Return the (x, y) coordinate for the center point of the cell that contains the specified text.  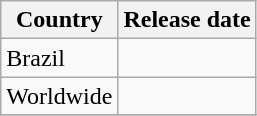
Release date (187, 20)
Brazil (60, 58)
Country (60, 20)
Worldwide (60, 96)
